Return (X, Y) of the center of cell containing provided text 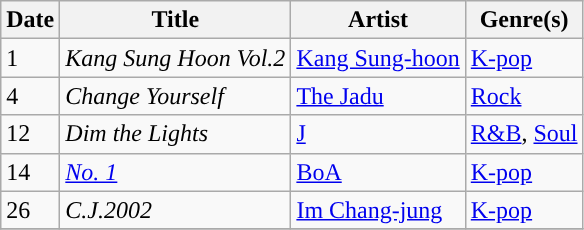
BoA (378, 172)
Dim the Lights (176, 134)
Change Yourself (176, 96)
J (378, 134)
Artist (378, 20)
Date (30, 20)
Title (176, 20)
Rock (524, 96)
R&B, Soul (524, 134)
26 (30, 210)
14 (30, 172)
4 (30, 96)
Genre(s) (524, 20)
Im Chang-jung (378, 210)
12 (30, 134)
The Jadu (378, 96)
1 (30, 58)
C.J.2002 (176, 210)
Kang Sung Hoon Vol.2 (176, 58)
Kang Sung-hoon (378, 58)
No. 1 (176, 172)
